Output the [X, Y] coordinate of the center of the cell containing the given text.  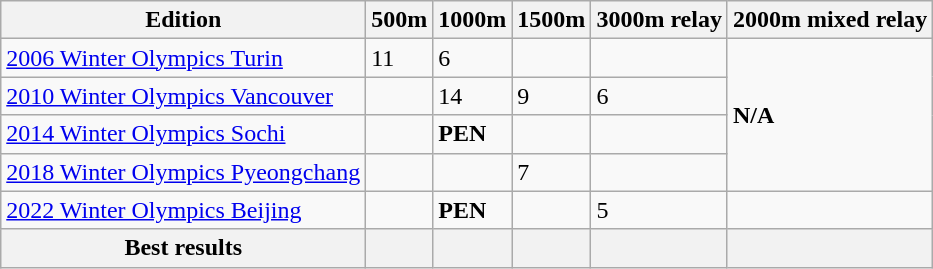
14 [472, 96]
7 [552, 172]
N/A [830, 115]
5 [660, 210]
Edition [184, 20]
2000m mixed relay [830, 20]
2006 Winter Olympics Turin [184, 58]
Best results [184, 248]
1000m [472, 20]
2022 Winter Olympics Beijing [184, 210]
9 [552, 96]
500m [400, 20]
11 [400, 58]
2018 Winter Olympics Pyeongchang [184, 172]
2010 Winter Olympics Vancouver [184, 96]
3000m relay [660, 20]
2014 Winter Olympics Sochi [184, 134]
1500m [552, 20]
